Return the (X, Y) coordinate for the center point of the cell that contains the specified text.  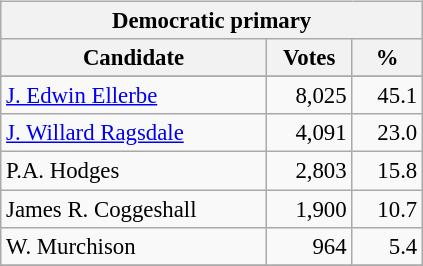
% (388, 58)
964 (309, 246)
23.0 (388, 133)
P.A. Hodges (134, 171)
2,803 (309, 171)
8,025 (309, 96)
5.4 (388, 246)
Votes (309, 58)
10.7 (388, 209)
15.8 (388, 171)
J. Willard Ragsdale (134, 133)
4,091 (309, 133)
Democratic primary (212, 21)
J. Edwin Ellerbe (134, 96)
James R. Coggeshall (134, 209)
W. Murchison (134, 246)
1,900 (309, 209)
45.1 (388, 96)
Candidate (134, 58)
